Output the (X, Y) coordinate of the center of the cell containing the given text.  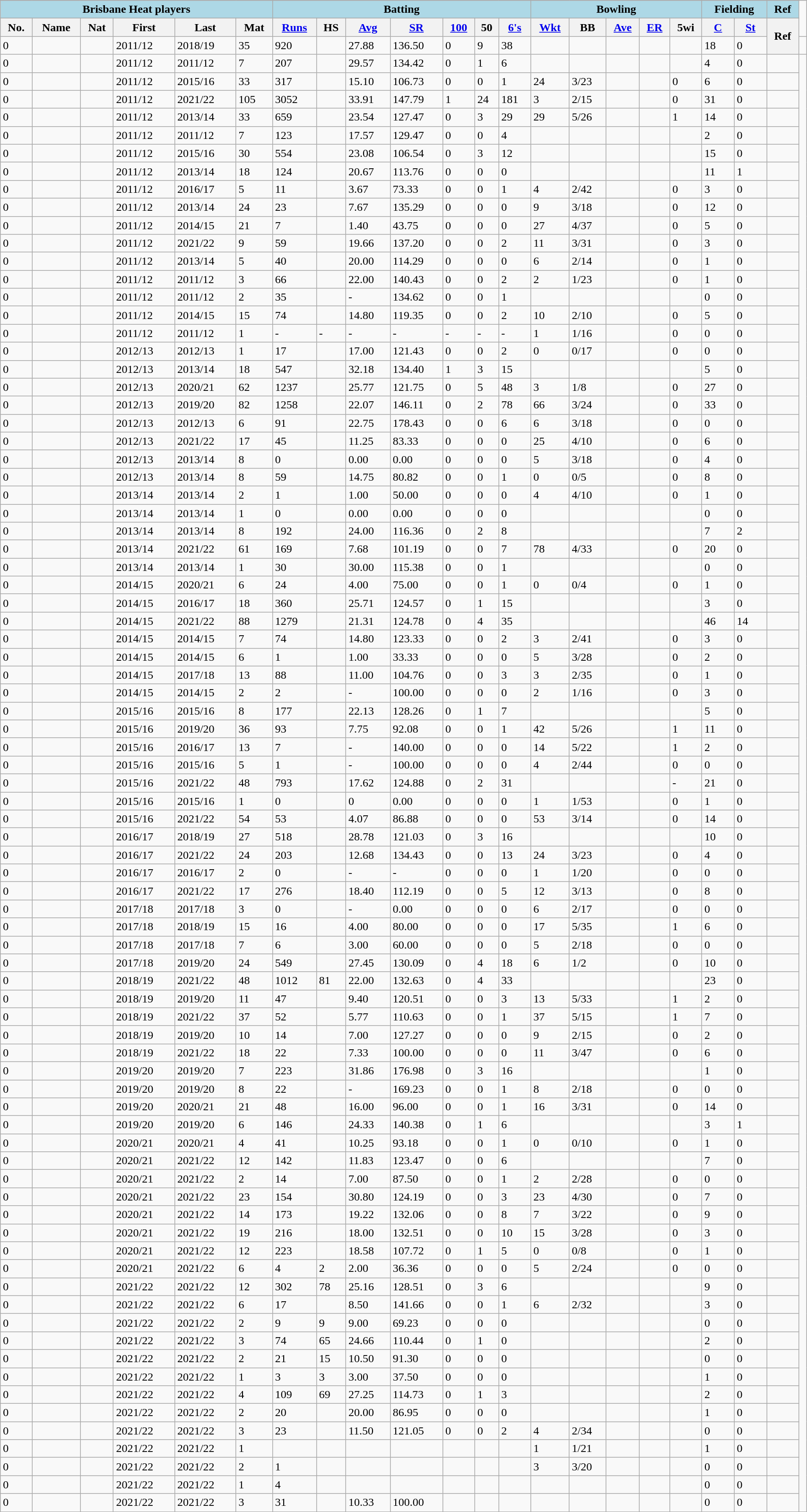
141.66 (416, 1305)
SR (416, 27)
130.09 (416, 963)
554 (294, 153)
3/22 (588, 1215)
25.71 (368, 603)
0/5 (588, 477)
123.47 (416, 1161)
61 (254, 549)
177 (294, 711)
124.88 (416, 783)
18.00 (368, 1233)
36.36 (416, 1269)
19 (254, 1233)
86.95 (416, 1413)
2/32 (588, 1305)
1.40 (368, 225)
793 (294, 783)
114.29 (416, 261)
Last (205, 27)
91.30 (416, 1358)
3/24 (588, 405)
7.68 (368, 549)
32.18 (368, 369)
3.67 (368, 189)
110.44 (416, 1340)
60.00 (416, 945)
27.25 (368, 1395)
1/23 (588, 279)
121.03 (416, 837)
5.77 (368, 1017)
19.22 (368, 1215)
15.10 (368, 81)
134.40 (416, 369)
12.68 (368, 855)
124 (294, 171)
23.08 (368, 153)
176.98 (416, 1071)
73.33 (416, 189)
2/41 (588, 639)
Bowling (616, 9)
0/4 (588, 585)
140.43 (416, 279)
146 (294, 1125)
87.50 (416, 1179)
0/8 (588, 1251)
11.25 (368, 441)
112.19 (416, 891)
116.36 (416, 531)
106.54 (416, 153)
135.29 (416, 207)
11.83 (368, 1161)
23.54 (368, 117)
2/42 (588, 189)
1/2 (588, 963)
27.88 (368, 45)
46 (719, 621)
147.79 (416, 99)
16.00 (368, 1107)
5wi (686, 27)
5/35 (588, 927)
4.07 (368, 819)
146.11 (416, 405)
Fielding (735, 9)
BB (588, 27)
75.00 (416, 585)
127.27 (416, 1035)
124.57 (416, 603)
ER (655, 27)
134.42 (416, 63)
140.38 (416, 1125)
25.16 (368, 1287)
93.18 (416, 1143)
110.63 (416, 1017)
120.51 (416, 999)
5/33 (588, 999)
First (144, 27)
27.45 (368, 963)
Nat (97, 27)
11.50 (368, 1431)
317 (294, 81)
2/17 (588, 909)
123 (294, 135)
276 (294, 891)
24.00 (368, 531)
81 (331, 981)
HS (331, 27)
22.13 (368, 711)
1258 (294, 405)
14.75 (368, 477)
216 (294, 1233)
121.05 (416, 1431)
124.78 (416, 621)
9.40 (368, 999)
82 (254, 405)
17.00 (368, 351)
1279 (294, 621)
80.82 (416, 477)
1/8 (588, 387)
22.07 (368, 405)
121.75 (416, 387)
31.86 (368, 1071)
127.47 (416, 117)
50 (487, 27)
3052 (294, 99)
93 (294, 729)
62 (254, 387)
2/24 (588, 1269)
2/14 (588, 261)
54 (254, 819)
17.57 (368, 135)
Batting (401, 9)
4/30 (588, 1197)
19.66 (368, 243)
4/37 (588, 225)
104.76 (416, 675)
45 (294, 441)
920 (294, 45)
Brisbane Heat players (137, 9)
181 (515, 99)
100 (459, 27)
41 (294, 1143)
Ave (623, 27)
50.00 (416, 495)
134.43 (416, 855)
2/34 (588, 1431)
134.62 (416, 297)
142 (294, 1161)
33.91 (368, 99)
547 (294, 369)
C (719, 27)
136.50 (416, 45)
132.63 (416, 981)
37.50 (416, 1377)
91 (294, 423)
113.76 (416, 171)
28.78 (368, 837)
8.50 (368, 1305)
43.75 (416, 225)
11.00 (368, 675)
92.08 (416, 729)
21.31 (368, 621)
132.51 (416, 1233)
1/21 (588, 1449)
69.23 (416, 1322)
129.47 (416, 135)
65 (331, 1340)
1/20 (588, 873)
24.66 (368, 1340)
No. (16, 27)
549 (294, 963)
518 (294, 837)
1/53 (588, 801)
192 (294, 531)
80.00 (416, 927)
47 (294, 999)
2/44 (588, 765)
3/14 (588, 819)
4/33 (588, 549)
169 (294, 549)
140.00 (416, 747)
5/15 (588, 1017)
83.33 (416, 441)
203 (294, 855)
30.00 (368, 567)
114.73 (416, 1395)
40 (294, 261)
96.00 (416, 1107)
2/35 (588, 675)
107.72 (416, 1251)
30.80 (368, 1197)
29.57 (368, 63)
9.00 (368, 1322)
1237 (294, 387)
6's (515, 27)
25 (550, 441)
5/22 (588, 747)
St (751, 27)
18.40 (368, 891)
124.19 (416, 1197)
86.88 (416, 819)
Wkt (550, 27)
10.25 (368, 1143)
69 (331, 1395)
360 (294, 603)
18.58 (368, 1251)
109 (294, 1395)
128.26 (416, 711)
137.20 (416, 243)
7.75 (368, 729)
22.75 (368, 423)
42 (550, 729)
128.51 (416, 1287)
123.33 (416, 639)
25.77 (368, 387)
Mat (254, 27)
106.73 (416, 81)
17.62 (368, 783)
659 (294, 117)
302 (294, 1287)
10.50 (368, 1358)
132.06 (416, 1215)
7.67 (368, 207)
101.19 (416, 549)
3/47 (588, 1053)
2/10 (588, 315)
3/20 (588, 1467)
10.33 (368, 1503)
173 (294, 1215)
2/28 (588, 1179)
169.23 (416, 1089)
154 (294, 1197)
0/10 (588, 1143)
178.43 (416, 423)
Name (56, 27)
33.33 (416, 657)
207 (294, 63)
1012 (294, 981)
119.35 (416, 315)
3/13 (588, 891)
7.33 (368, 1053)
Runs (294, 27)
20.67 (368, 171)
2.00 (368, 1269)
0/17 (588, 351)
Avg (368, 27)
115.38 (416, 567)
121.43 (416, 351)
105 (254, 99)
36 (254, 729)
38 (515, 45)
52 (294, 1017)
24.33 (368, 1125)
